Find where the given text appears and provide that cell's center as [x, y] coordinate. 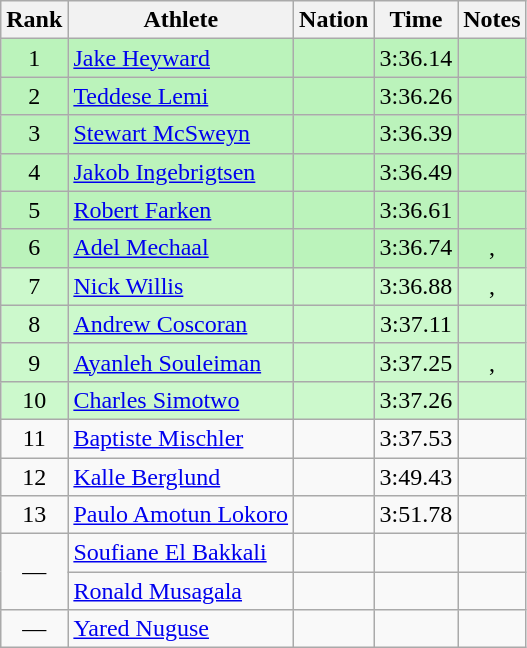
7 [34, 286]
Adel Mechaal [181, 248]
3:36.61 [416, 210]
1 [34, 58]
Jakob Ingebrigtsen [181, 172]
13 [34, 515]
3:37.53 [416, 438]
10 [34, 400]
Kalle Berglund [181, 477]
Stewart McSweyn [181, 134]
12 [34, 477]
Ayanleh Souleiman [181, 362]
3:37.25 [416, 362]
3:36.14 [416, 58]
Paulo Amotun Lokoro [181, 515]
Teddese Lemi [181, 96]
Ronald Musagala [181, 591]
Nick Willis [181, 286]
Andrew Coscoran [181, 324]
Jake Heyward [181, 58]
3:49.43 [416, 477]
3:37.11 [416, 324]
3:36.26 [416, 96]
6 [34, 248]
Notes [492, 20]
3:36.88 [416, 286]
3:51.78 [416, 515]
2 [34, 96]
Soufiane El Bakkali [181, 553]
Yared Nuguse [181, 629]
5 [34, 210]
8 [34, 324]
Baptiste Mischler [181, 438]
Athlete [181, 20]
3:36.74 [416, 248]
Rank [34, 20]
3:36.39 [416, 134]
Nation [334, 20]
3:36.49 [416, 172]
Robert Farken [181, 210]
Time [416, 20]
4 [34, 172]
9 [34, 362]
3 [34, 134]
Charles Simotwo [181, 400]
11 [34, 438]
3:37.26 [416, 400]
